Find where the given text appears and provide that cell's center as [x, y] coordinate. 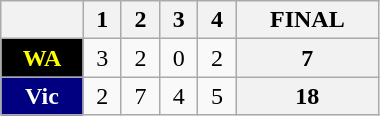
5 [217, 96]
WA [42, 58]
18 [307, 96]
FINAL [307, 20]
1 [102, 20]
0 [179, 58]
Vic [42, 96]
